Search for the cell housing the specified text and yield its [X, Y] center coordinate. 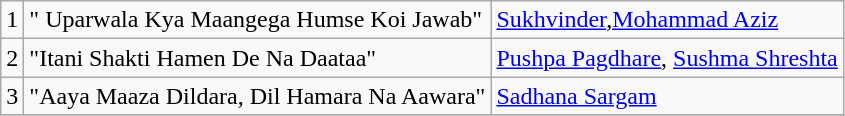
Sukhvinder,Mohammad Aziz [667, 20]
2 [12, 58]
Pushpa Pagdhare, Sushma Shreshta [667, 58]
" Uparwala Kya Maangega Humse Koi Jawab" [258, 20]
3 [12, 96]
1 [12, 20]
Sadhana Sargam [667, 96]
"Aaya Maaza Dildara, Dil Hamara Na Aawara" [258, 96]
"Itani Shakti Hamen De Na Daataa" [258, 58]
